Capture the cell that displays the provided text and extract its [x, y] central coordinate. 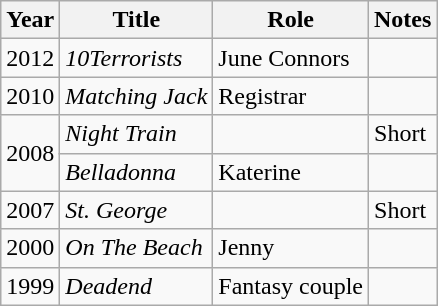
June Connors [291, 58]
Title [136, 20]
2000 [30, 248]
2012 [30, 58]
Katerine [291, 172]
1999 [30, 286]
Notes [403, 20]
St. George [136, 210]
Registrar [291, 96]
Year [30, 20]
Belladonna [136, 172]
2010 [30, 96]
Night Train [136, 134]
2008 [30, 153]
On The Beach [136, 248]
Matching Jack [136, 96]
2007 [30, 210]
Role [291, 20]
Deadend [136, 286]
Fantasy couple [291, 286]
Jenny [291, 248]
10Terrorists [136, 58]
